Output the (x, y) coordinate of the center of the cell containing the given text.  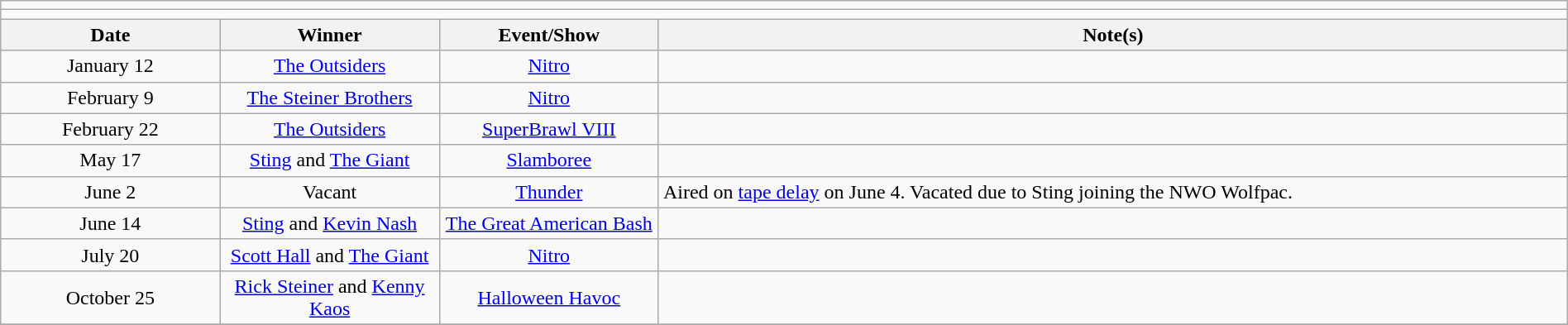
The Great American Bash (549, 223)
Note(s) (1113, 35)
October 25 (111, 298)
Sting and The Giant (329, 160)
July 20 (111, 255)
Aired on tape delay on June 4. Vacated due to Sting joining the NWO Wolfpac. (1113, 192)
June 14 (111, 223)
Event/Show (549, 35)
Halloween Havoc (549, 298)
Vacant (329, 192)
February 22 (111, 129)
May 17 (111, 160)
January 12 (111, 66)
Slamboree (549, 160)
June 2 (111, 192)
Rick Steiner and Kenny Kaos (329, 298)
The Steiner Brothers (329, 98)
Date (111, 35)
February 9 (111, 98)
Winner (329, 35)
Scott Hall and The Giant (329, 255)
Sting and Kevin Nash (329, 223)
Thunder (549, 192)
SuperBrawl VIII (549, 129)
